Identify which cell holds the provided text, then report its (X, Y) central coordinate. 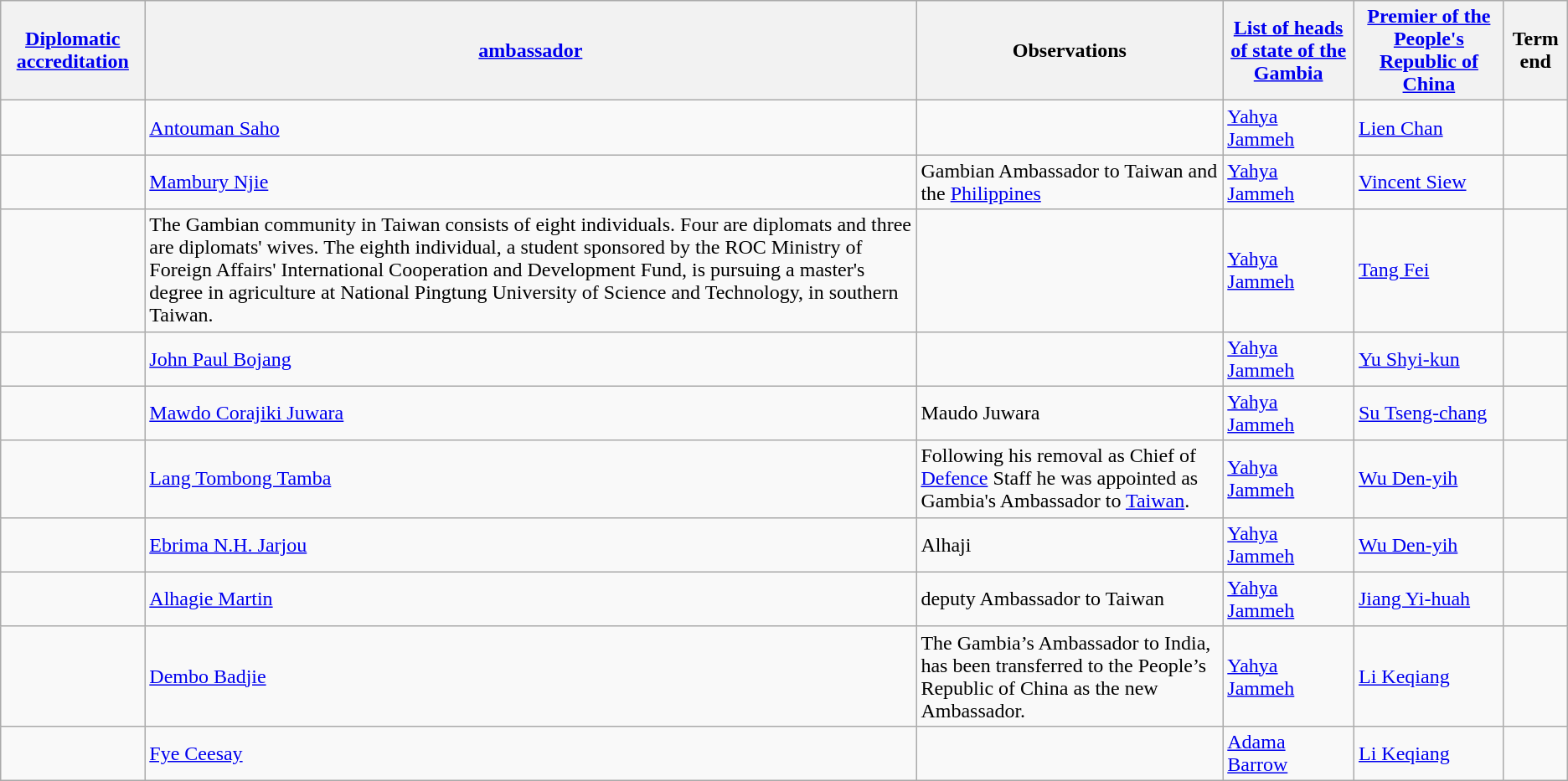
ambassador (531, 50)
The Gambia’s Ambassador to India, has been transferred to the People’s Republic of China as the new Ambassador. (1070, 676)
Fye Ceesay (531, 753)
John Paul Bojang (531, 358)
Mambury Njie (531, 182)
Vincent Siew (1429, 182)
Alhaji (1070, 544)
Yu Shyi-kun (1429, 358)
Term end (1535, 50)
Following his removal as Chief of Defence Staff he was appointed as Gambia's Ambassador to Taiwan. (1070, 479)
Lang Tombong Tamba (531, 479)
Dembo Badjie (531, 676)
List of heads of state of the Gambia (1288, 50)
Diplomatic accreditation (73, 50)
Ebrima N.H. Jarjou (531, 544)
Antouman Saho (531, 127)
Adama Barrow (1288, 753)
Mawdo Corajiki Juwara (531, 414)
Maudo Juwara (1070, 414)
Observations (1070, 50)
Jiang Yi-huah (1429, 599)
Lien Chan (1429, 127)
deputy Ambassador to Taiwan (1070, 599)
Gambian Ambassador to Taiwan and the Philippines (1070, 182)
Tang Fei (1429, 270)
Alhagie Martin (531, 599)
Premier of the People's Republic of China (1429, 50)
Su Tseng-chang (1429, 414)
